Return the (X, Y) coordinate for the center point of the cell that contains the specified text.  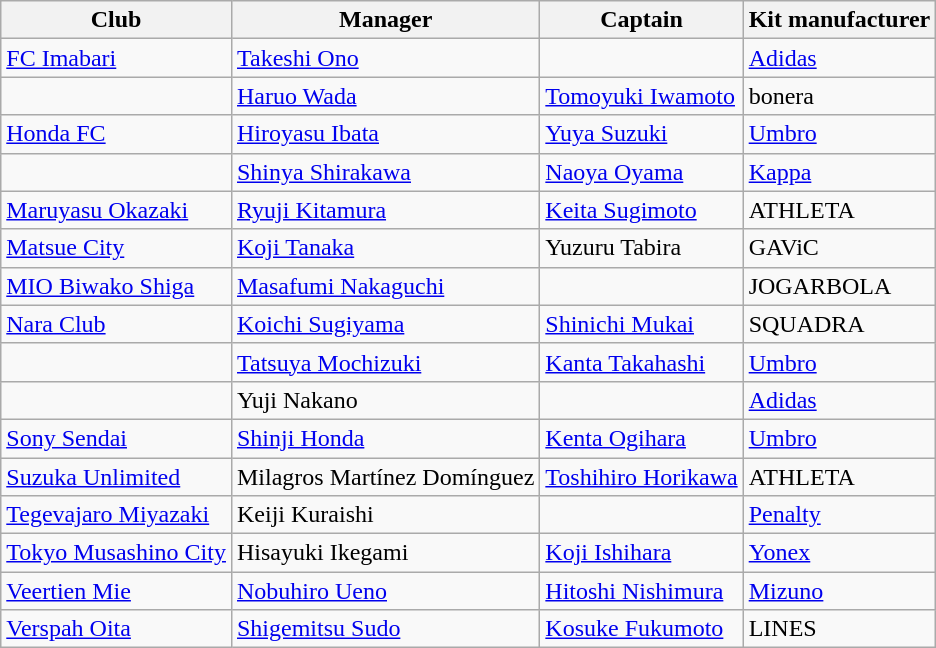
Masafumi Nakaguchi (385, 286)
Tokyo Musashino City (116, 553)
Shinji Honda (385, 438)
FC Imabari (116, 58)
Suzuka Unlimited (116, 477)
Penalty (840, 515)
Hitoshi Nishimura (642, 591)
Verspah Oita (116, 629)
bonera (840, 96)
Milagros Martínez Domínguez (385, 477)
Sony Sendai (116, 438)
Haruo Wada (385, 96)
MIO Biwako Shiga (116, 286)
Maruyasu Okazaki (116, 210)
Nara Club (116, 324)
Kit manufacturer (840, 20)
Nobuhiro Ueno (385, 591)
Yuya Suzuki (642, 134)
Captain (642, 20)
Tomoyuki Iwamoto (642, 96)
Tatsuya Mochizuki (385, 362)
Keiji Kuraishi (385, 515)
Tegevajaro Miyazaki (116, 515)
Yuji Nakano (385, 400)
Ryuji Kitamura (385, 210)
Keita Sugimoto (642, 210)
Yuzuru Tabira (642, 248)
Toshihiro Horikawa (642, 477)
Takeshi Ono (385, 58)
Shigemitsu Sudo (385, 629)
Kosuke Fukumoto (642, 629)
Hisayuki Ikegami (385, 553)
Veertien Mie (116, 591)
Matsue City (116, 248)
Koji Ishihara (642, 553)
JOGARBOLA (840, 286)
Koichi Sugiyama (385, 324)
Honda FC (116, 134)
Manager (385, 20)
Kenta Ogihara (642, 438)
SQUADRA (840, 324)
Kappa (840, 172)
Koji Tanaka (385, 248)
Shinya Shirakawa (385, 172)
LINES (840, 629)
Club (116, 20)
Yonex (840, 553)
GAViC (840, 248)
Hiroyasu Ibata (385, 134)
Shinichi Mukai (642, 324)
Mizuno (840, 591)
Naoya Oyama (642, 172)
Kanta Takahashi (642, 362)
